Scan for the cell matching the given text and deliver its (x, y) coordinate at center. 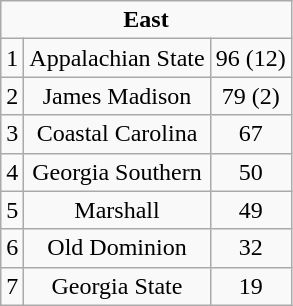
East (146, 20)
5 (12, 210)
James Madison (117, 96)
49 (250, 210)
2 (12, 96)
32 (250, 248)
50 (250, 172)
19 (250, 286)
3 (12, 134)
7 (12, 286)
96 (12) (250, 58)
79 (2) (250, 96)
Old Dominion (117, 248)
Marshall (117, 210)
6 (12, 248)
Appalachian State (117, 58)
Georgia State (117, 286)
4 (12, 172)
Georgia Southern (117, 172)
67 (250, 134)
1 (12, 58)
Coastal Carolina (117, 134)
